Determine the (x, y) coordinate at the center of the cell enclosing the given text.  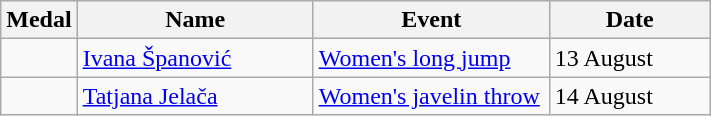
Medal (39, 20)
Date (630, 20)
Tatjana Jelača (195, 96)
13 August (630, 58)
14 August (630, 96)
Name (195, 20)
Women's long jump (431, 58)
Event (431, 20)
Ivana Španović (195, 58)
Women's javelin throw (431, 96)
